Search for the cell housing the specified text and yield its [x, y] center coordinate. 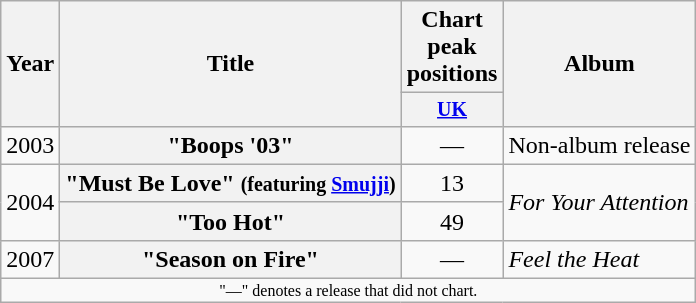
2003 [30, 145]
"—" denotes a release that did not chart. [348, 291]
Album [600, 64]
13 [452, 183]
Feel the Heat [600, 259]
Chart peak positions [452, 47]
"Too Hot" [230, 221]
2007 [30, 259]
2004 [30, 202]
Year [30, 64]
Title [230, 64]
"Season on Fire" [230, 259]
For Your Attention [600, 202]
"Boops '03" [230, 145]
"Must Be Love" (featuring Smujji) [230, 183]
49 [452, 221]
UK [452, 110]
Non-album release [600, 145]
